For the text-containing cell, return its midpoint in (x, y) coordinate format. 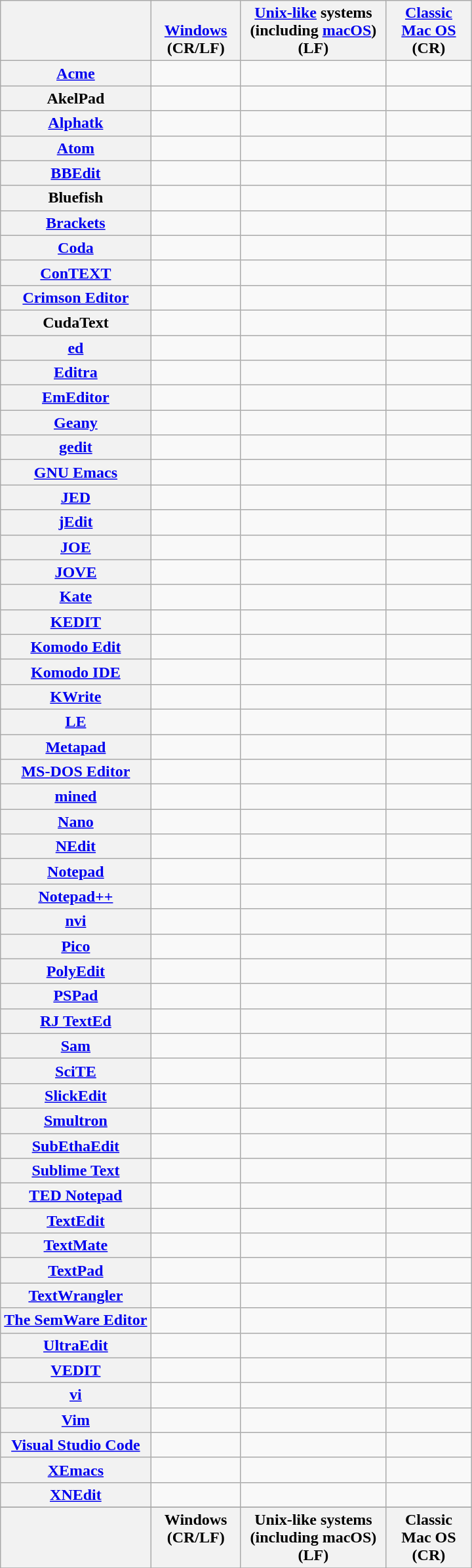
Editra (76, 373)
JOE (76, 547)
BBEdit (76, 173)
SciTE (76, 1071)
Kate (76, 597)
UltraEdit (76, 1345)
Alphatk (76, 123)
Komodo Edit (76, 647)
Visual Studio Code (76, 1445)
ed (76, 348)
Metapad (76, 746)
vi (76, 1395)
nvi (76, 921)
SubEthaEdit (76, 1146)
LE (76, 721)
MS-DOS Editor (76, 772)
GNU Emacs (76, 472)
Brackets (76, 223)
Sublime Text (76, 1171)
PSPad (76, 996)
Acme (76, 73)
Crimson Editor (76, 297)
RJ TextEd (76, 1021)
Sam (76, 1046)
JOVE (76, 572)
TextWrangler (76, 1295)
NEdit (76, 847)
ConTEXT (76, 273)
VEDIT (76, 1370)
Geany (76, 423)
TED Notepad (76, 1196)
Notepad (76, 871)
TextMate (76, 1246)
The SemWare Editor (76, 1320)
SlickEdit (76, 1096)
TextPad (76, 1271)
Bluefish (76, 198)
mined (76, 797)
EmEditor (76, 398)
TextEdit (76, 1221)
AkelPad (76, 98)
CudaText (76, 322)
Nano (76, 822)
gedit (76, 448)
Smultron (76, 1120)
Vim (76, 1420)
JED (76, 497)
PolyEdit (76, 971)
Komodo IDE (76, 672)
Notepad++ (76, 896)
KWrite (76, 697)
Atom (76, 148)
Coda (76, 248)
KEDIT (76, 622)
jEdit (76, 522)
XNEdit (76, 1495)
XEmacs (76, 1470)
Pico (76, 946)
